Pinpoint the cell where the given text exists, returning its (x, y) midpoint coordinate. 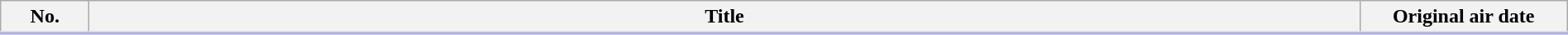
No. (45, 17)
Title (724, 17)
Original air date (1464, 17)
